Search for the cell housing the specified text and yield its [x, y] center coordinate. 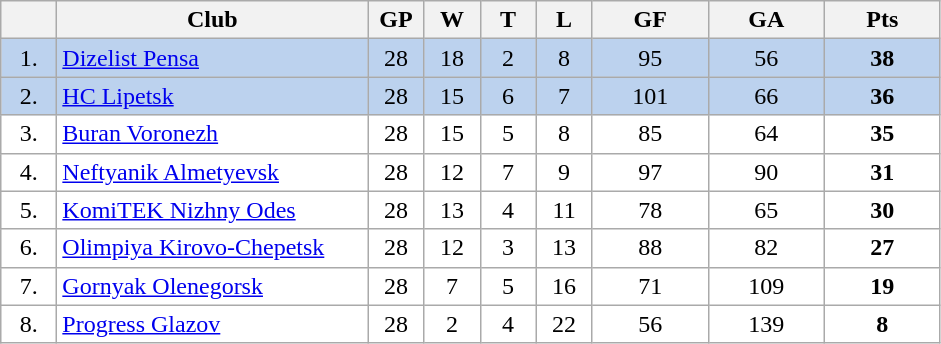
18 [452, 58]
HC Lipetsk [212, 96]
109 [766, 286]
Dizelist Pensa [212, 58]
36 [882, 96]
7. [29, 286]
101 [650, 96]
22 [564, 324]
31 [882, 172]
1. [29, 58]
3. [29, 134]
30 [882, 210]
35 [882, 134]
71 [650, 286]
64 [766, 134]
27 [882, 248]
65 [766, 210]
5. [29, 210]
90 [766, 172]
T [508, 20]
Gornyak Olenegorsk [212, 286]
8. [29, 324]
38 [882, 58]
6. [29, 248]
66 [766, 96]
95 [650, 58]
85 [650, 134]
GP [396, 20]
Buran Voronezh [212, 134]
19 [882, 286]
Neftyanik Almetyevsk [212, 172]
Pts [882, 20]
Olimpiya Kirovo-Chepetsk [212, 248]
3 [508, 248]
L [564, 20]
9 [564, 172]
4. [29, 172]
W [452, 20]
KomiTEK Nizhny Odes [212, 210]
82 [766, 248]
88 [650, 248]
16 [564, 286]
97 [650, 172]
Progress Glazov [212, 324]
78 [650, 210]
11 [564, 210]
Club [212, 20]
2. [29, 96]
GF [650, 20]
GA [766, 20]
6 [508, 96]
139 [766, 324]
